Return the (X, Y) coordinate for the center point of the cell that contains the specified text.  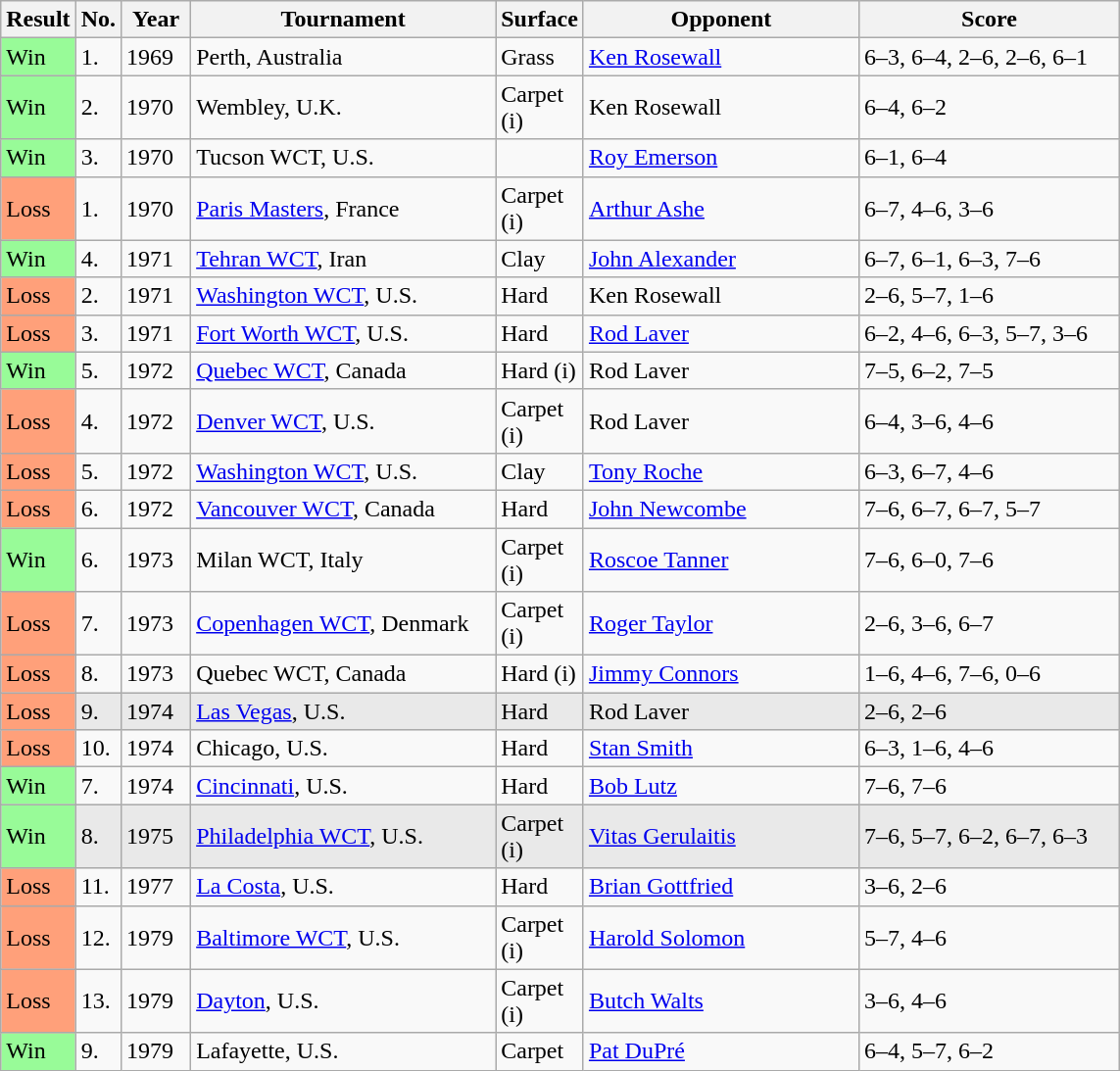
6–7, 4–6, 3–6 (989, 208)
Vitas Gerulaitis (721, 837)
Tehran WCT, Iran (343, 259)
7–5, 6–2, 7–5 (989, 370)
6–3, 6–4, 2–6, 2–6, 6–1 (989, 57)
10. (98, 749)
Stan Smith (721, 749)
Opponent (721, 20)
Score (989, 20)
6–4, 3–6, 4–6 (989, 421)
La Costa, U.S. (343, 887)
Lafayette, U.S. (343, 1051)
Grass (540, 57)
Cincinnati, U.S. (343, 786)
Paris Masters, France (343, 208)
Butch Walts (721, 1001)
No. (98, 20)
5–7, 4–6 (989, 937)
Brian Gottfried (721, 887)
1975 (157, 837)
7–6, 6–7, 6–7, 5–7 (989, 509)
Copenhagen WCT, Denmark (343, 623)
Year (157, 20)
3–6, 4–6 (989, 1001)
Tournament (343, 20)
6–4, 6–2 (989, 108)
Baltimore WCT, U.S. (343, 937)
John Alexander (721, 259)
Perth, Australia (343, 57)
Jimmy Connors (721, 674)
Pat DuPré (721, 1051)
2–6, 5–7, 1–6 (989, 296)
1977 (157, 887)
Carpet (540, 1051)
2–6, 3–6, 6–7 (989, 623)
Las Vegas, U.S. (343, 711)
6–4, 5–7, 6–2 (989, 1051)
3–6, 2–6 (989, 887)
6–1, 6–4 (989, 158)
2–6, 2–6 (989, 711)
1–6, 4–6, 7–6, 0–6 (989, 674)
13. (98, 1001)
1969 (157, 57)
6–3, 1–6, 4–6 (989, 749)
Dayton, U.S. (343, 1001)
Fort Worth WCT, U.S. (343, 333)
Philadelphia WCT, U.S. (343, 837)
6–3, 6–7, 4–6 (989, 471)
Surface (540, 20)
Roger Taylor (721, 623)
Bob Lutz (721, 786)
Vancouver WCT, Canada (343, 509)
Harold Solomon (721, 937)
7–6, 5–7, 6–2, 6–7, 6–3 (989, 837)
Roscoe Tanner (721, 559)
7–6, 6–0, 7–6 (989, 559)
Arthur Ashe (721, 208)
Tucson WCT, U.S. (343, 158)
Roy Emerson (721, 158)
6–2, 4–6, 6–3, 5–7, 3–6 (989, 333)
Result (38, 20)
12. (98, 937)
7–6, 7–6 (989, 786)
Tony Roche (721, 471)
6–7, 6–1, 6–3, 7–6 (989, 259)
John Newcombe (721, 509)
Wembley, U.K. (343, 108)
Milan WCT, Italy (343, 559)
Denver WCT, U.S. (343, 421)
11. (98, 887)
Chicago, U.S. (343, 749)
